Pinpoint the cell where the given text exists, returning its [X, Y] midpoint coordinate. 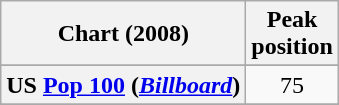
US Pop 100 (Billboard) [124, 85]
Peakposition [292, 34]
75 [292, 85]
Chart (2008) [124, 34]
